Find where the given text appears and provide that cell's center as (x, y) coordinate. 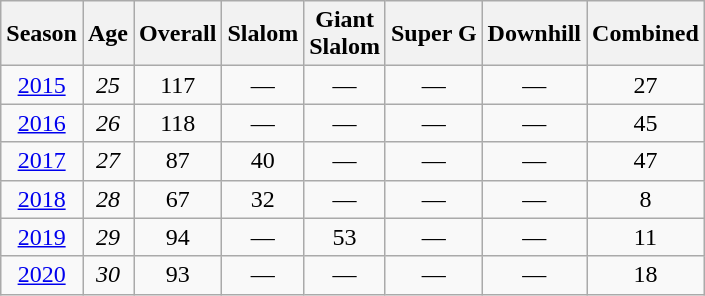
Combined (646, 34)
Downhill (534, 34)
Overall (178, 34)
67 (178, 199)
40 (263, 161)
32 (263, 199)
26 (108, 123)
2015 (42, 85)
2020 (42, 275)
11 (646, 237)
28 (108, 199)
2018 (42, 199)
94 (178, 237)
29 (108, 237)
18 (646, 275)
93 (178, 275)
2017 (42, 161)
47 (646, 161)
8 (646, 199)
Super G (434, 34)
Age (108, 34)
25 (108, 85)
45 (646, 123)
Slalom (263, 34)
87 (178, 161)
30 (108, 275)
118 (178, 123)
53 (345, 237)
Season (42, 34)
2016 (42, 123)
GiantSlalom (345, 34)
117 (178, 85)
2019 (42, 237)
